Provide the (x, y) coordinate of the cell's center where the given text is located.  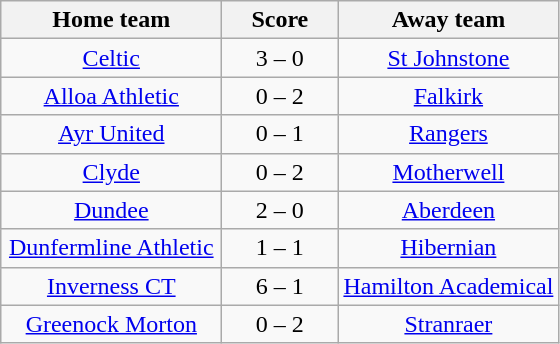
Clyde (112, 172)
Ayr United (112, 134)
Dundee (112, 210)
1 – 1 (280, 248)
3 – 0 (280, 58)
Rangers (448, 134)
Score (280, 20)
Dunfermline Athletic (112, 248)
0 – 1 (280, 134)
Hamilton Academical (448, 286)
Aberdeen (448, 210)
2 – 0 (280, 210)
6 – 1 (280, 286)
Celtic (112, 58)
Home team (112, 20)
St Johnstone (448, 58)
Away team (448, 20)
Hibernian (448, 248)
Stranraer (448, 324)
Greenock Morton (112, 324)
Motherwell (448, 172)
Inverness CT (112, 286)
Alloa Athletic (112, 96)
Falkirk (448, 96)
